Locate the cell with the specified text and output its [X, Y] center coordinate. 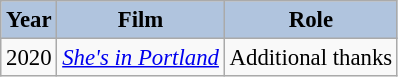
Year [29, 20]
She's in Portland [140, 58]
Film [140, 20]
Additional thanks [310, 58]
Role [310, 20]
2020 [29, 58]
